Search for the cell housing the specified text and yield its [x, y] center coordinate. 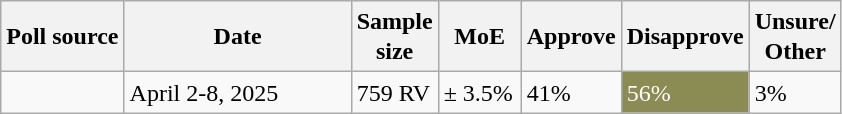
3% [795, 92]
759 RV [394, 92]
Poll source [62, 36]
Samplesize [394, 36]
Date [238, 36]
56% [685, 92]
Unsure/Other [795, 36]
Disapprove [685, 36]
± 3.5% [480, 92]
41% [571, 92]
April 2-8, 2025 [238, 92]
MoE [480, 36]
Approve [571, 36]
